Find where the given text appears and provide that cell's center as (x, y) coordinate. 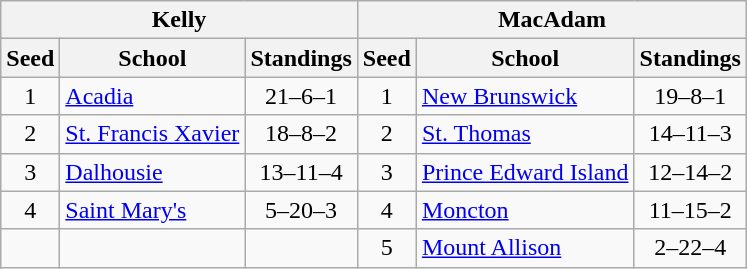
Kelly (180, 20)
14–11–3 (690, 134)
Prince Edward Island (525, 172)
Dalhousie (152, 172)
New Brunswick (525, 96)
18–8–2 (301, 134)
11–15–2 (690, 210)
Mount Allison (525, 248)
Acadia (152, 96)
13–11–4 (301, 172)
19–8–1 (690, 96)
MacAdam (552, 20)
5 (386, 248)
St. Thomas (525, 134)
Moncton (525, 210)
12–14–2 (690, 172)
St. Francis Xavier (152, 134)
5–20–3 (301, 210)
2–22–4 (690, 248)
21–6–1 (301, 96)
Saint Mary's (152, 210)
